Scan for the cell matching the given text and deliver its (X, Y) coordinate at center. 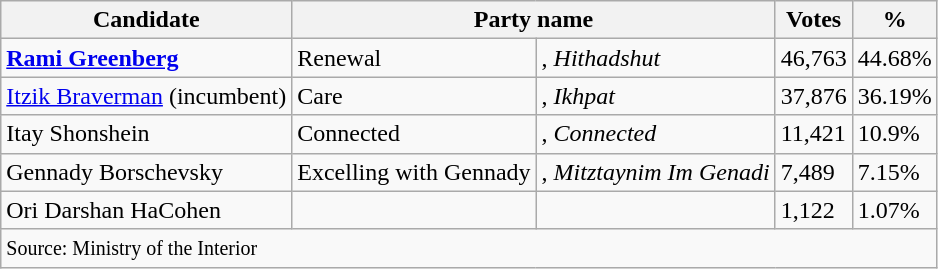
Itay Shonshein (146, 134)
Votes (814, 20)
, Mitztaynim Im Genadi (656, 172)
36.19% (894, 96)
% (894, 20)
1.07% (894, 210)
Rami Greenberg (146, 58)
37,876 (814, 96)
, Ikhpat (656, 96)
Renewal (414, 58)
10.9% (894, 134)
Care (414, 96)
, Connected (656, 134)
Ori Darshan HaCohen (146, 210)
Candidate (146, 20)
44.68% (894, 58)
7,489 (814, 172)
Party name (534, 20)
46,763 (814, 58)
Connected (414, 134)
, Hithadshut (656, 58)
Source: Ministry of the Interior (469, 248)
Gennady Borschevsky (146, 172)
1,122 (814, 210)
Itzik Braverman (incumbent) (146, 96)
7.15% (894, 172)
Excelling with Gennady (414, 172)
11,421 (814, 134)
